Capture the cell that displays the provided text and extract its (x, y) central coordinate. 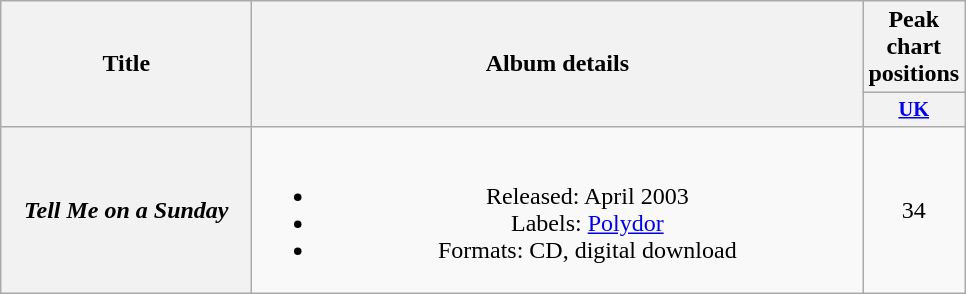
Released: April 2003Labels: PolydorFormats: CD, digital download (558, 210)
Tell Me on a Sunday (126, 210)
Peak chart positions (914, 47)
Title (126, 64)
Album details (558, 64)
UK (914, 110)
34 (914, 210)
